Capture the cell that displays the provided text and extract its (X, Y) central coordinate. 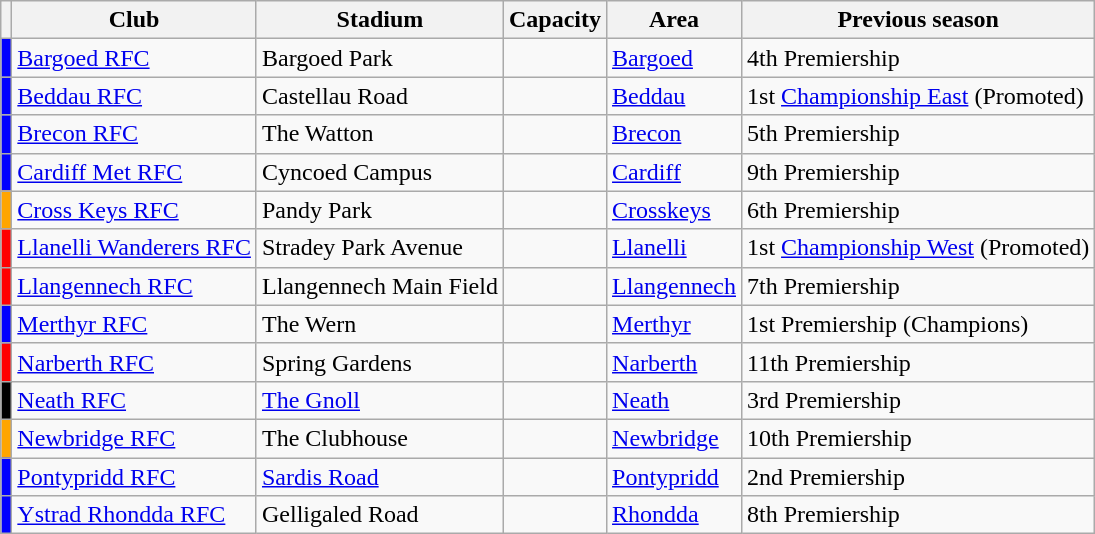
The Watton (380, 134)
Gelligaled Road (380, 515)
Bargoed Park (380, 58)
Club (134, 20)
Cardiff (674, 172)
Cardiff Met RFC (134, 172)
The Clubhouse (380, 438)
Bargoed (674, 58)
1st Championship East (Promoted) (918, 96)
Narberth (674, 362)
Narberth RFC (134, 362)
5th Premiership (918, 134)
Brecon RFC (134, 134)
Llangennech Main Field (380, 286)
Stadium (380, 20)
Stradey Park Avenue (380, 248)
Rhondda (674, 515)
Pandy Park (380, 210)
Llanelli Wanderers RFC (134, 248)
Crosskeys (674, 210)
Castellau Road (380, 96)
The Gnoll (380, 400)
Llanelli (674, 248)
Beddau RFC (134, 96)
Cross Keys RFC (134, 210)
Beddau (674, 96)
3rd Premiership (918, 400)
Pontypridd RFC (134, 477)
2nd Premiership (918, 477)
Neath RFC (134, 400)
Cyncoed Campus (380, 172)
Neath (674, 400)
Spring Gardens (380, 362)
Merthyr RFC (134, 324)
Pontypridd (674, 477)
Llangennech RFC (134, 286)
Previous season (918, 20)
10th Premiership (918, 438)
Newbridge RFC (134, 438)
8th Premiership (918, 515)
Sardis Road (380, 477)
Newbridge (674, 438)
Ystrad Rhondda RFC (134, 515)
4th Premiership (918, 58)
9th Premiership (918, 172)
11th Premiership (918, 362)
6th Premiership (918, 210)
Merthyr (674, 324)
1st Premiership (Champions) (918, 324)
Brecon (674, 134)
Capacity (554, 20)
7th Premiership (918, 286)
The Wern (380, 324)
1st Championship West (Promoted) (918, 248)
Bargoed RFC (134, 58)
Llangennech (674, 286)
Area (674, 20)
